Return the [x, y] coordinate for the center point of the cell that contains the specified text.  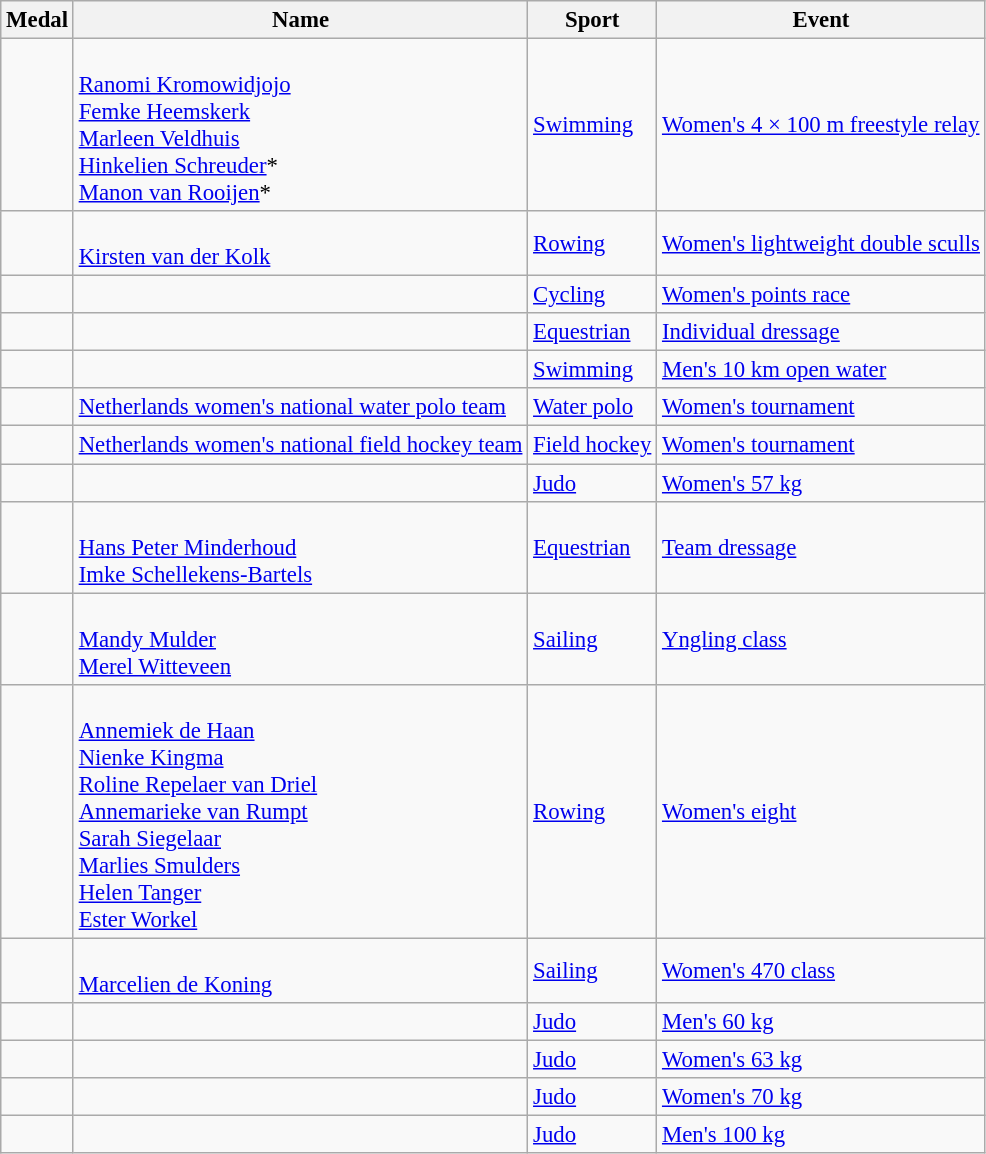
Field hockey [592, 445]
Women's eight [822, 811]
Women's lightweight double sculls [822, 244]
Women's 4 × 100 m freestyle relay [822, 126]
Women's 70 kg [822, 1097]
Men's 60 kg [822, 1022]
Yngling class [822, 639]
Netherlands women's national field hockey team [300, 445]
Water polo [592, 407]
Netherlands women's national water polo team [300, 407]
Women's points race [822, 295]
Mandy MulderMerel Witteveen [300, 639]
Event [822, 20]
Sport [592, 20]
Women's 63 kg [822, 1059]
Women's 57 kg [822, 483]
Name [300, 20]
Annemiek de HaanNienke KingmaRoline Repelaer van DrielAnnemarieke van RumptSarah SiegelaarMarlies SmuldersHelen TangerEster Workel [300, 811]
Men's 10 km open water [822, 370]
Individual dressage [822, 332]
Cycling [592, 295]
Kirsten van der Kolk [300, 244]
Men's 100 kg [822, 1134]
Ranomi KromowidjojoFemke HeemskerkMarleen VeldhuisHinkelien Schreuder*Manon van Rooijen* [300, 126]
Hans Peter MinderhoudImke Schellekens-Bartels [300, 547]
Women's 470 class [822, 970]
Medal [38, 20]
Team dressage [822, 547]
Marcelien de Koning [300, 970]
